Pinpoint the cell where the given text exists, returning its (x, y) midpoint coordinate. 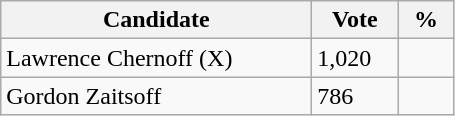
Vote (355, 20)
% (426, 20)
Candidate (156, 20)
Lawrence Chernoff (X) (156, 58)
Gordon Zaitsoff (156, 96)
1,020 (355, 58)
786 (355, 96)
